Search for the cell housing the specified text and yield its [x, y] center coordinate. 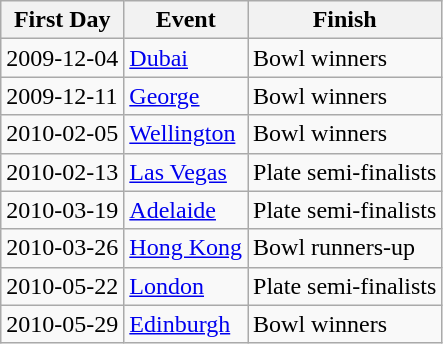
2010-03-26 [62, 248]
2010-05-22 [62, 286]
Bowl runners-up [345, 248]
2010-02-05 [62, 134]
Hong Kong [186, 248]
Event [186, 20]
2010-05-29 [62, 324]
Adelaide [186, 210]
2009-12-04 [62, 58]
Finish [345, 20]
London [186, 286]
Wellington [186, 134]
Edinburgh [186, 324]
Las Vegas [186, 172]
2010-03-19 [62, 210]
George [186, 96]
2010-02-13 [62, 172]
2009-12-11 [62, 96]
Dubai [186, 58]
First Day [62, 20]
